Return the (X, Y) coordinate for the center point of the cell that contains the specified text.  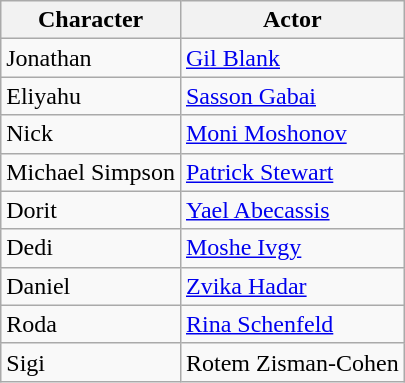
Actor (292, 20)
Dorit (91, 210)
Rotem Zisman-Cohen (292, 362)
Gil Blank (292, 58)
Moni Moshonov (292, 134)
Dedi (91, 248)
Rina Schenfeld (292, 324)
Patrick Stewart (292, 172)
Roda (91, 324)
Nick (91, 134)
Sigi (91, 362)
Daniel (91, 286)
Zvika Hadar (292, 286)
Sasson Gabai (292, 96)
Jonathan (91, 58)
Moshe Ivgy (292, 248)
Michael Simpson (91, 172)
Eliyahu (91, 96)
Character (91, 20)
Yael Abecassis (292, 210)
